Output the [X, Y] coordinate of the center of the cell containing the given text.  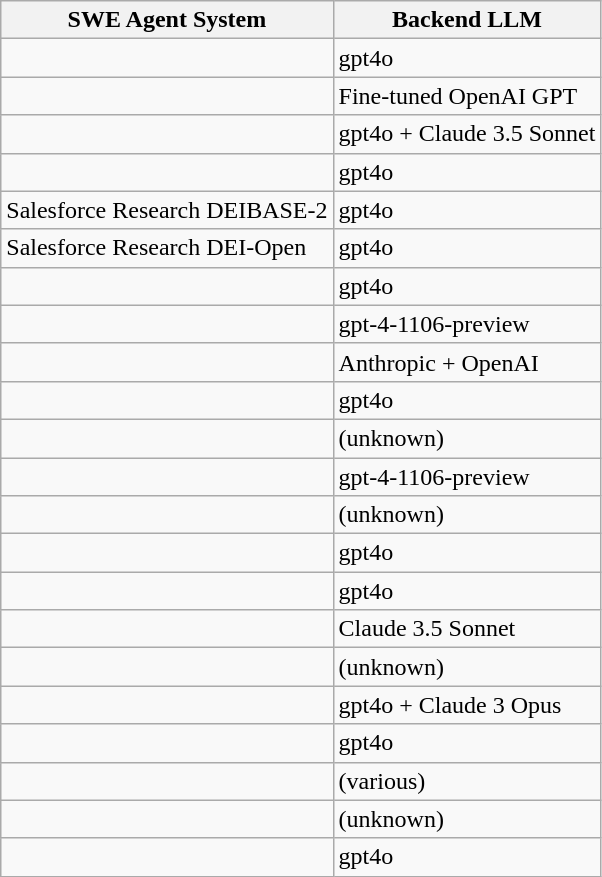
(various) [467, 781]
Salesforce Research DEI-Open [167, 248]
Fine-tuned OpenAI GPT [467, 96]
Claude 3.5 Sonnet [467, 629]
Salesforce Research DEIBASE-2 [167, 210]
Backend LLM [467, 20]
Anthropic + OpenAI [467, 362]
gpt4o + Claude 3 Opus [467, 705]
SWE Agent System [167, 20]
gpt4o + Claude 3.5 Sonnet [467, 134]
